From the cell containing the given text, extract its center point as [X, Y] coordinate. 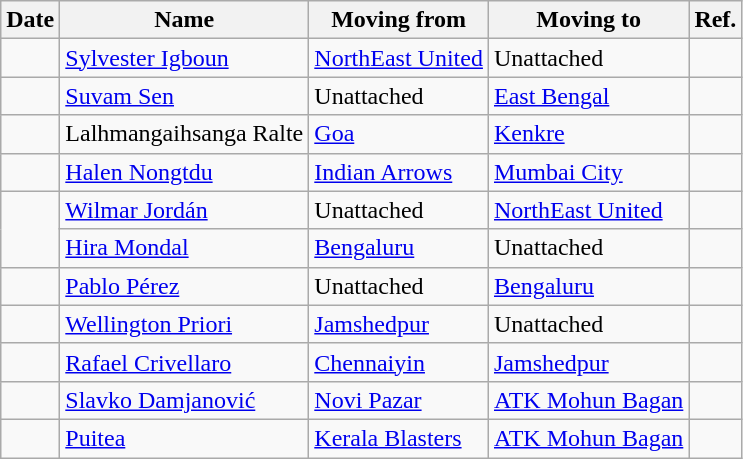
Kenkre [588, 134]
Suvam Sen [184, 96]
Date [30, 20]
Moving from [399, 20]
East Bengal [588, 96]
Wellington Priori [184, 324]
Ref. [716, 20]
Name [184, 20]
Lalhmangaihsanga Ralte [184, 134]
Halen Nongtdu [184, 172]
Sylvester Igboun [184, 58]
Wilmar Jordán [184, 210]
Hira Mondal [184, 248]
Pablo Pérez [184, 286]
Kerala Blasters [399, 438]
Puitea [184, 438]
Goa [399, 134]
Chennaiyin [399, 362]
Indian Arrows [399, 172]
Rafael Crivellaro [184, 362]
Moving to [588, 20]
Novi Pazar [399, 400]
Mumbai City [588, 172]
Slavko Damjanović [184, 400]
